For the text-containing cell, return its midpoint in (x, y) coordinate format. 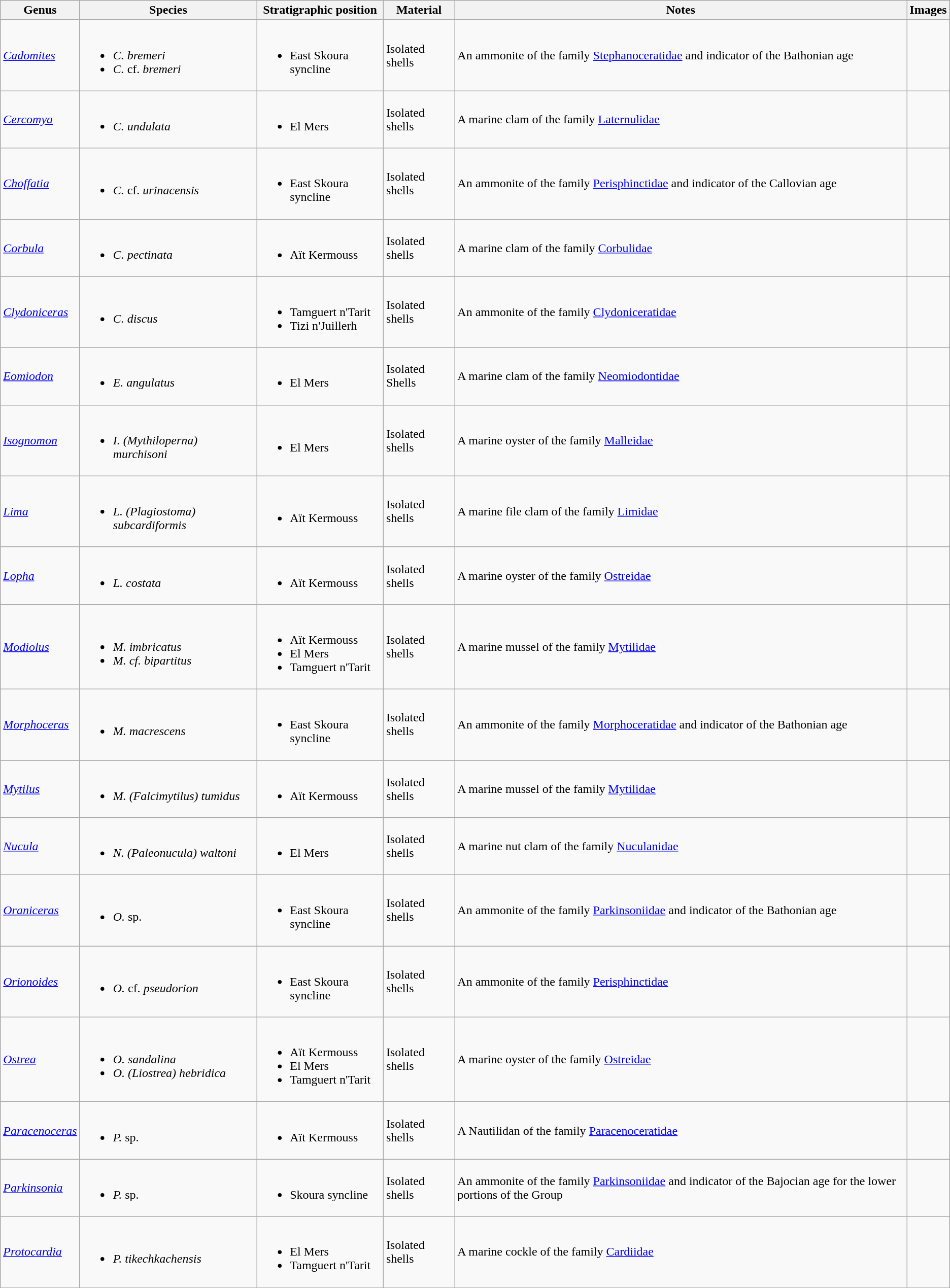
Corbula (40, 248)
A marine nut clam of the family Nuculanidae (681, 846)
An ammonite of the family Parkinsoniidae and indicator of the Bajocian age for the lower portions of the Group (681, 1188)
Eomiodon (40, 376)
Skoura syncline (320, 1188)
A marine file clam of the family Limidae (681, 511)
Parkinsonia (40, 1188)
A marine clam of the family Laternulidae (681, 120)
O. sp. (168, 911)
Mytilus (40, 788)
Images (928, 10)
C. bremeriC. cf. bremeri (168, 55)
C. cf. urinacensis (168, 184)
Lima (40, 511)
C. undulata (168, 120)
C. pectinata (168, 248)
Nucula (40, 846)
Modiolus (40, 646)
E. angulatus (168, 376)
O. sandalinaO. (Liostrea) hebridica (168, 1059)
Genus (40, 10)
M. imbricatusM. cf. bipartitus (168, 646)
M. (Falcimytilus) tumidus (168, 788)
An ammonite of the family Morphoceratidae and indicator of the Bathonian age (681, 724)
Material (419, 10)
O. cf. pseudorion (168, 982)
Paracenoceras (40, 1130)
Ostrea (40, 1059)
Isognomon (40, 440)
I. (Mythiloperna) murchisoni (168, 440)
L. costata (168, 575)
An ammonite of the family Stephanoceratidae and indicator of the Bathonian age (681, 55)
Isolated Shells (419, 376)
An ammonite of the family Perisphinctidae and indicator of the Callovian age (681, 184)
Cercomya (40, 120)
P. tikechkachensis (168, 1252)
Notes (681, 10)
Orionoides (40, 982)
Stratigraphic position (320, 10)
C. discus (168, 312)
Choffatia (40, 184)
El MersTamguert n'Tarit (320, 1252)
Cadomites (40, 55)
A marine clam of the family Corbulidae (681, 248)
A marine cockle of the family Cardiidae (681, 1252)
Morphoceras (40, 724)
Protocardia (40, 1252)
A marine oyster of the family Malleidae (681, 440)
N. (Paleonucula) waltoni (168, 846)
Tamguert n'TaritTizi n'Juillerh (320, 312)
Species (168, 10)
L. (Plagiostoma) subcardiformis (168, 511)
Clydoniceras (40, 312)
An ammonite of the family Parkinsoniidae and indicator of the Bathonian age (681, 911)
M. macrescens (168, 724)
An ammonite of the family Perisphinctidae (681, 982)
Lopha (40, 575)
A marine clam of the family Neomiodontidae (681, 376)
Oraniceras (40, 911)
A Nautilidan of the family Paracenoceratidae (681, 1130)
An ammonite of the family Clydoniceratidae (681, 312)
